For the text-containing cell, return its midpoint in (X, Y) coordinate format. 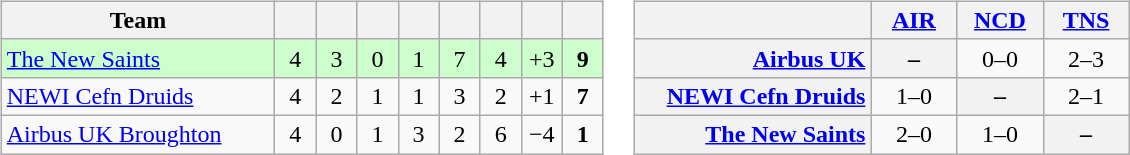
Team (138, 20)
AIR (914, 20)
6 (500, 134)
NCD (1000, 20)
TNS (1086, 20)
9 (582, 58)
2–1 (1086, 96)
2–3 (1086, 58)
2–0 (914, 134)
−4 (542, 134)
+1 (542, 96)
+3 (542, 58)
0–0 (1000, 58)
Airbus UK (753, 58)
Airbus UK Broughton (138, 134)
